Locate the cell with the specified text and output its (X, Y) center coordinate. 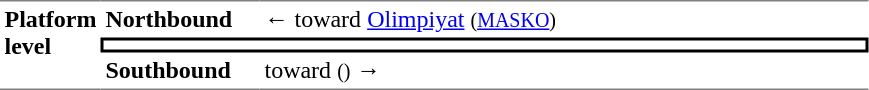
toward () → (564, 71)
Southbound (180, 71)
← toward Olimpiyat (MASKO) (564, 19)
Northbound (180, 19)
Platform level (50, 45)
